Detect which cell encompasses the target text, then output its [X, Y] center coordinate. 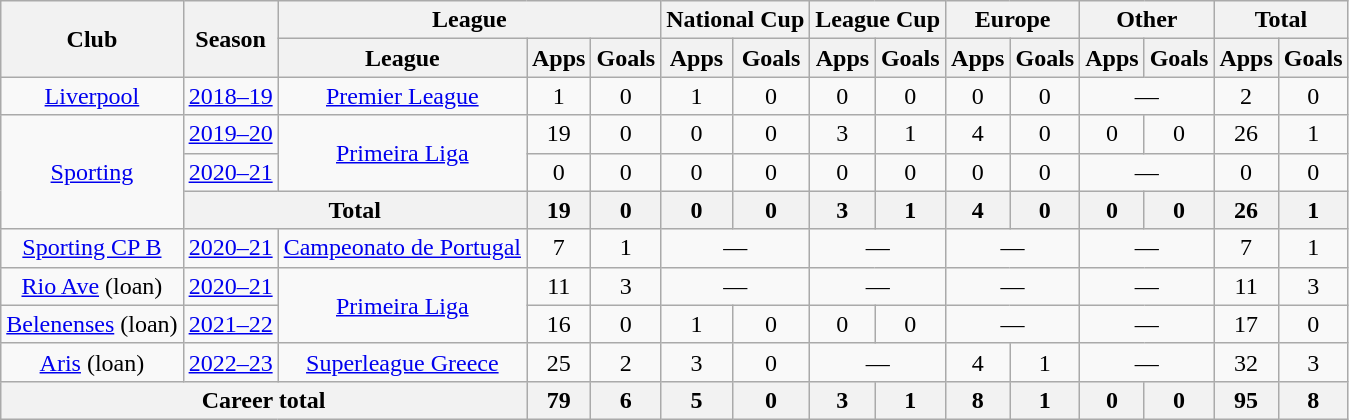
79 [558, 400]
Other [1147, 20]
2021–22 [230, 324]
25 [558, 362]
Season [230, 39]
Club [92, 39]
Career total [264, 400]
Sporting CP B [92, 248]
2018–19 [230, 96]
2019–20 [230, 134]
32 [1246, 362]
League Cup [878, 20]
Campeonato de Portugal [402, 248]
Liverpool [92, 96]
17 [1246, 324]
Aris (loan) [92, 362]
Sporting [92, 172]
16 [558, 324]
Belenenses (loan) [92, 324]
Rio Ave (loan) [92, 286]
Europe [1013, 20]
Premier League [402, 96]
6 [626, 400]
2022–23 [230, 362]
5 [697, 400]
95 [1246, 400]
Superleague Greece [402, 362]
National Cup [736, 20]
